From the cell containing the given text, extract its center point as (X, Y) coordinate. 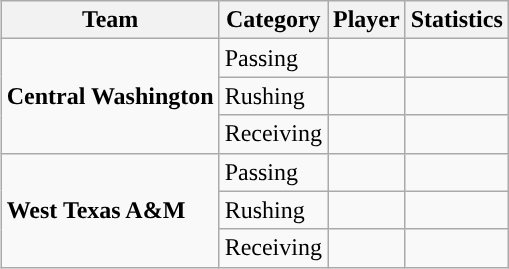
Statistics (456, 20)
Category (273, 20)
Team (110, 20)
West Texas A&M (110, 210)
Player (367, 20)
Central Washington (110, 96)
